Identify which cell holds the provided text, then report its [X, Y] central coordinate. 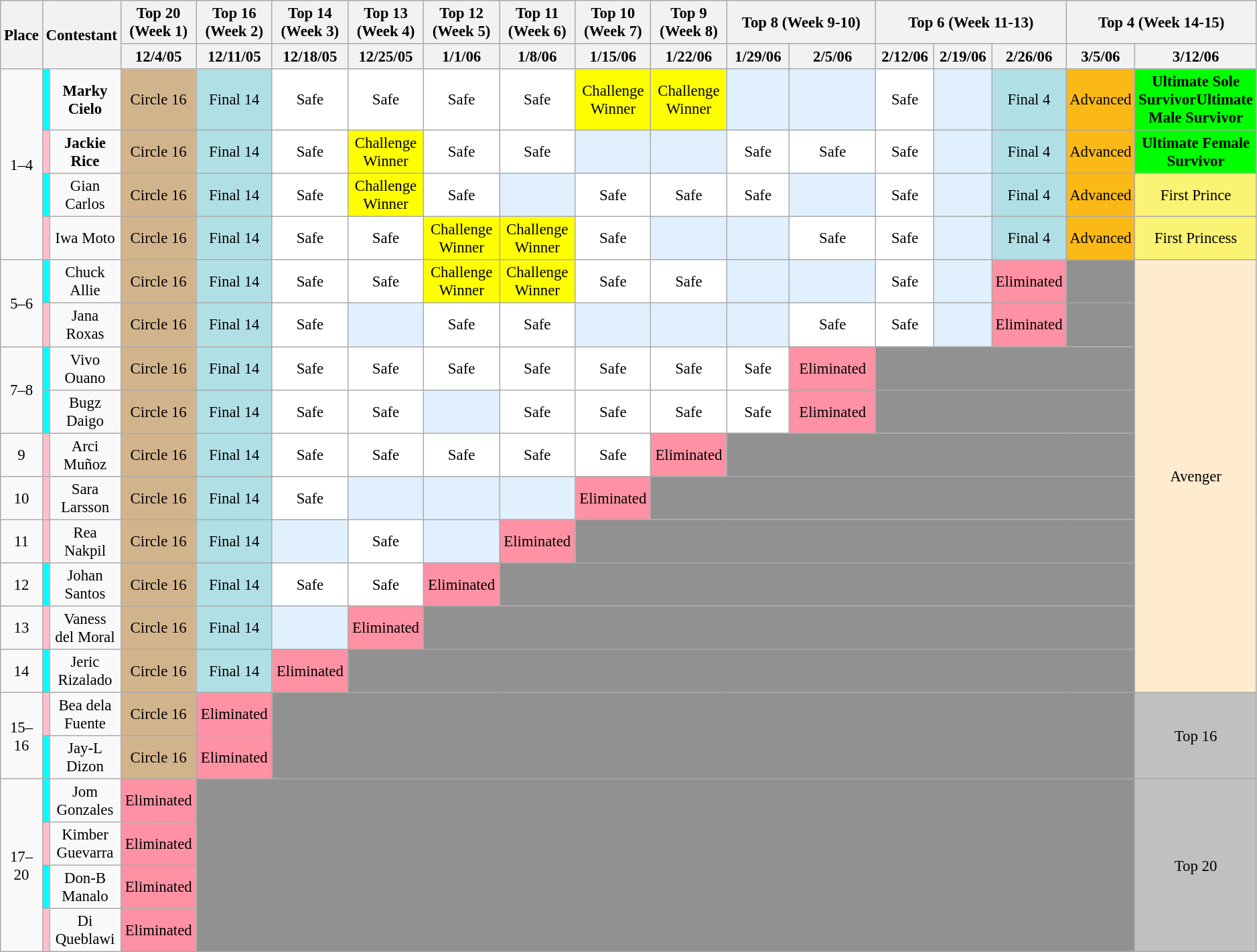
Place [21, 35]
Kimber Guevarra [85, 844]
12/11/05 [234, 57]
Avenger [1196, 476]
Chuck Allie [85, 281]
Gian Carlos [85, 195]
2/19/06 [963, 57]
Top 8 (Week 9-10) [801, 23]
Top 12 (Week 5) [462, 23]
Top 4 (Week 14-15) [1161, 23]
10 [21, 498]
Jackie Rice [85, 153]
12/18/05 [309, 57]
Vaness del Moral [85, 628]
1/1/06 [462, 57]
3/5/06 [1101, 57]
15–16 [21, 735]
Sara Larsson [85, 498]
Bugz Daigo [85, 411]
3/12/06 [1196, 57]
1/29/06 [758, 57]
9 [21, 455]
Ultimate Female Survivor [1196, 153]
Top 6 (Week 11-13) [971, 23]
2/5/06 [833, 57]
2/26/06 [1029, 57]
1/8/06 [537, 57]
Top 11 (Week 6) [537, 23]
Ultimate Sole SurvivorUltimate Male Survivor [1196, 100]
5–6 [21, 303]
Top 10 (Week 7) [613, 23]
Don-B Manalo [85, 888]
First Prince [1196, 195]
Top 20 [1196, 866]
Jana Roxas [85, 325]
1–4 [21, 165]
Jom Gonzales [85, 801]
2/12/06 [905, 57]
Top 14 (Week 3) [309, 23]
First Princess [1196, 238]
Bea dela Fuente [85, 714]
Arci Muñoz [85, 455]
Marky Cielo [85, 100]
1/15/06 [613, 57]
Rea Nakpil [85, 541]
Top 20 (Week 1) [158, 23]
1/22/06 [688, 57]
Top 9 (Week 8) [688, 23]
13 [21, 628]
Contestant [82, 35]
12/25/05 [386, 57]
Jay-L Dizon [85, 758]
Di Queblawi [85, 931]
Top 16 [1196, 735]
12 [21, 585]
12/4/05 [158, 57]
Top 13 (Week 4) [386, 23]
7–8 [21, 390]
Top 16 (Week 2) [234, 23]
11 [21, 541]
Iwa Moto [85, 238]
Johan Santos [85, 585]
14 [21, 671]
Jeric Rizalado [85, 671]
Vivo Ouano [85, 368]
17–20 [21, 866]
